Return [x, y] of the center of cell containing provided text 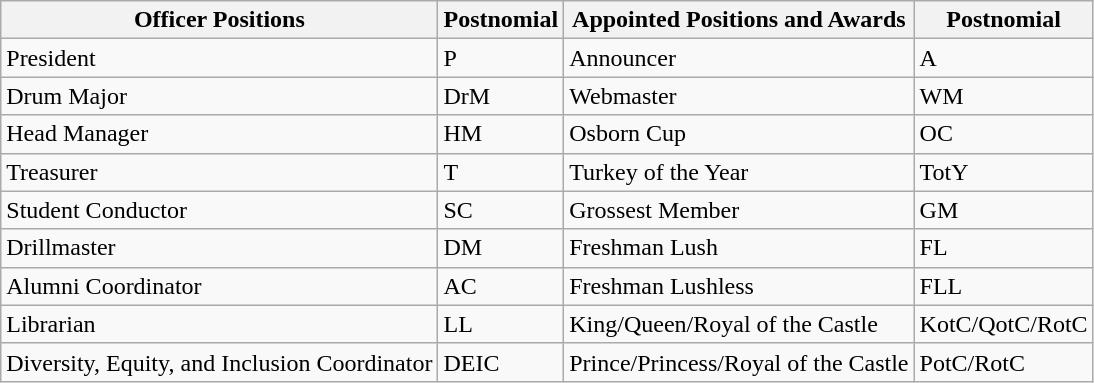
King/Queen/Royal of the Castle [739, 324]
Treasurer [220, 172]
FLL [1004, 286]
PotC/RotC [1004, 362]
Announcer [739, 58]
Turkey of the Year [739, 172]
Student Conductor [220, 210]
KotC/QotC/RotC [1004, 324]
Prince/Princess/Royal of the Castle [739, 362]
DrM [501, 96]
Freshman Lushless [739, 286]
DM [501, 248]
Librarian [220, 324]
Diversity, Equity, and Inclusion Coordinator [220, 362]
WM [1004, 96]
SC [501, 210]
Officer Positions [220, 20]
AC [501, 286]
HM [501, 134]
Head Manager [220, 134]
President [220, 58]
LL [501, 324]
Freshman Lush [739, 248]
FL [1004, 248]
Appointed Positions and Awards [739, 20]
P [501, 58]
OC [1004, 134]
Drillmaster [220, 248]
Osborn Cup [739, 134]
Drum Major [220, 96]
Webmaster [739, 96]
DEIC [501, 362]
Grossest Member [739, 210]
TotY [1004, 172]
A [1004, 58]
T [501, 172]
GM [1004, 210]
Alumni Coordinator [220, 286]
